Extract the [x, y] coordinate from the center of the cell holding the provided text.  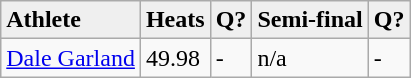
Dale Garland [71, 58]
Heats [175, 20]
n/a [310, 58]
Athlete [71, 20]
Semi-final [310, 20]
49.98 [175, 58]
